From the cell containing the given text, extract its center point as (x, y) coordinate. 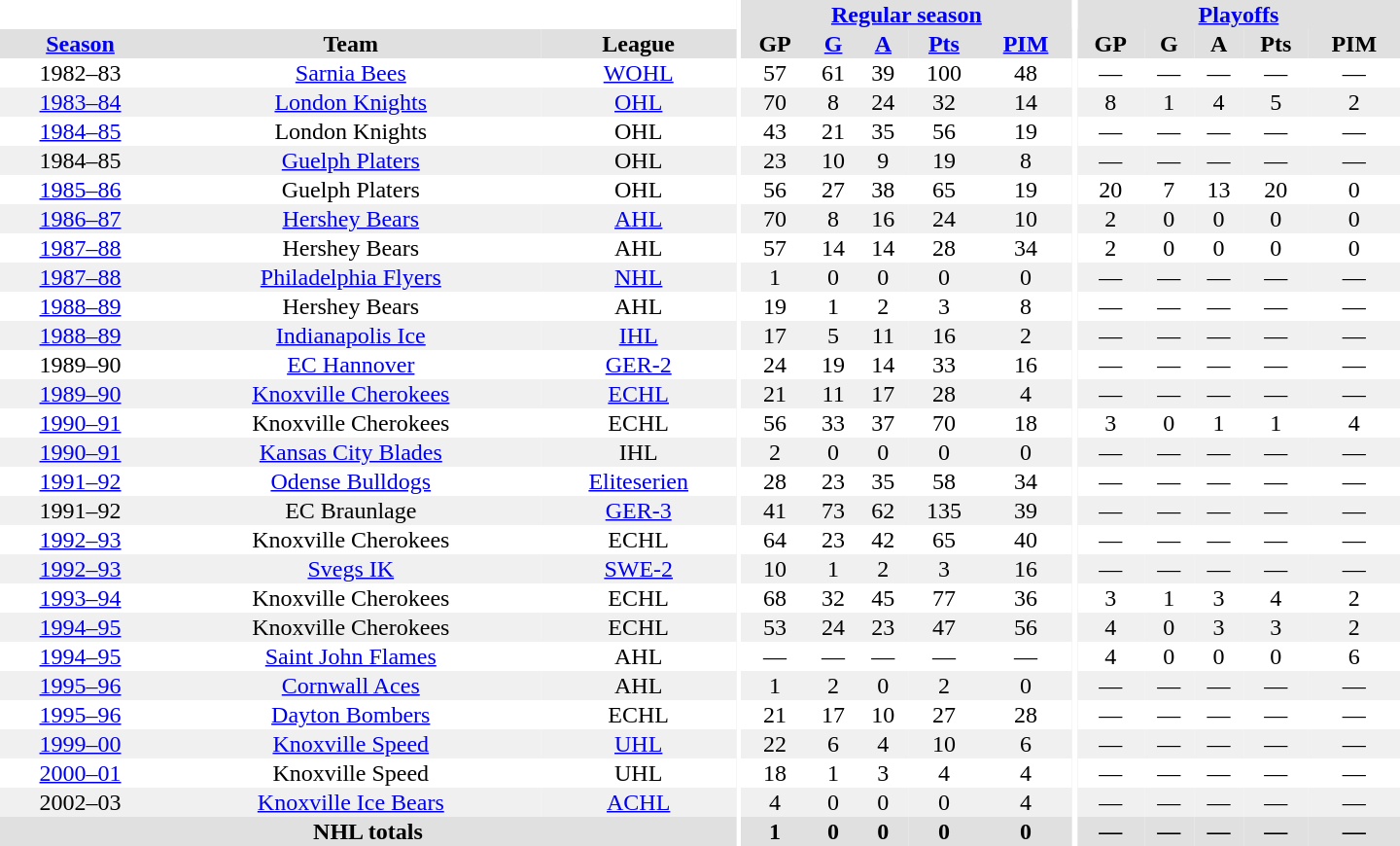
42 (883, 540)
Sarnia Bees (350, 73)
1993–94 (80, 598)
77 (944, 598)
40 (1026, 540)
58 (944, 481)
68 (776, 598)
Regular season (907, 15)
Saint John Flames (350, 656)
7 (1169, 190)
WOHL (638, 73)
36 (1026, 598)
1986–87 (80, 219)
1985–86 (80, 190)
League (638, 44)
73 (834, 511)
ACHL (638, 802)
2002–03 (80, 802)
Team (350, 44)
13 (1219, 190)
EC Braunlage (350, 511)
64 (776, 540)
GER-2 (638, 365)
Odense Bulldogs (350, 481)
Kansas City Blades (350, 452)
100 (944, 73)
Playoffs (1239, 15)
Eliteserien (638, 481)
1982–83 (80, 73)
22 (776, 744)
NHL (638, 277)
Svegs IK (350, 569)
45 (883, 598)
Dayton Bombers (350, 715)
SWE-2 (638, 569)
Season (80, 44)
38 (883, 190)
Indianapolis Ice (350, 335)
NHL totals (367, 831)
135 (944, 511)
EC Hannover (350, 365)
43 (776, 131)
Cornwall Aces (350, 686)
9 (883, 160)
Knoxville Ice Bears (350, 802)
41 (776, 511)
62 (883, 511)
37 (883, 423)
53 (776, 627)
48 (1026, 73)
Philadelphia Flyers (350, 277)
47 (944, 627)
61 (834, 73)
1983–84 (80, 102)
1999–00 (80, 744)
2000–01 (80, 773)
GER-3 (638, 511)
